Scan for the cell matching the given text and deliver its (X, Y) coordinate at center. 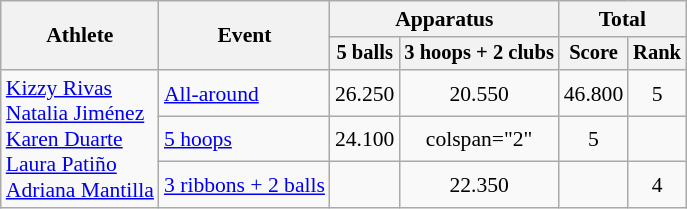
Score (594, 54)
3 ribbons + 2 balls (244, 185)
Athlete (80, 36)
5 hoops (244, 139)
5 balls (364, 54)
Event (244, 36)
46.800 (594, 93)
26.250 (364, 93)
24.100 (364, 139)
Kizzy RivasNatalia JiménezKaren DuarteLaura PatiñoAdriana Mantilla (80, 139)
4 (657, 185)
3 hoops + 2 clubs (478, 54)
Total (622, 19)
Apparatus (444, 19)
22.350 (478, 185)
Rank (657, 54)
colspan="2" (478, 139)
20.550 (478, 93)
All-around (244, 93)
